Provide the [X, Y] coordinate of the cell's center where the given text is located.  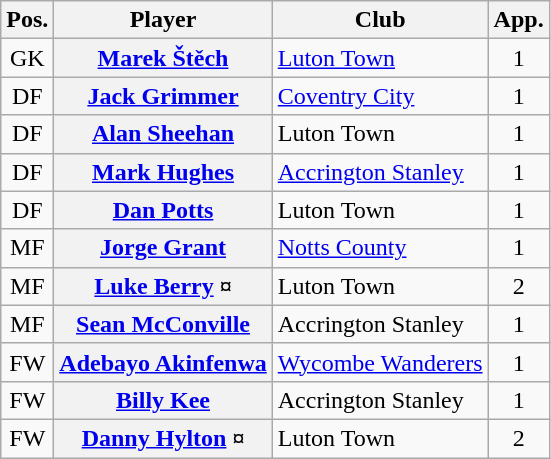
Jack Grimmer [163, 96]
GK [28, 58]
Dan Potts [163, 210]
Club [380, 20]
Luke Berry ¤ [163, 286]
App. [518, 20]
Mark Hughes [163, 172]
Pos. [28, 20]
Adebayo Akinfenwa [163, 362]
Sean McConville [163, 324]
Marek Štěch [163, 58]
Danny Hylton ¤ [163, 438]
Alan Sheehan [163, 134]
Jorge Grant [163, 248]
Coventry City [380, 96]
Player [163, 20]
Wycombe Wanderers [380, 362]
Notts County [380, 248]
Billy Kee [163, 400]
